Find where the given text appears and provide that cell's center as [X, Y] coordinate. 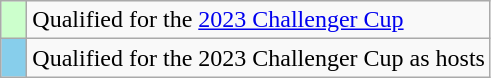
Qualified for the 2023 Challenger Cup as hosts [259, 58]
Qualified for the 2023 Challenger Cup [259, 20]
